Capture the cell that displays the provided text and extract its [X, Y] central coordinate. 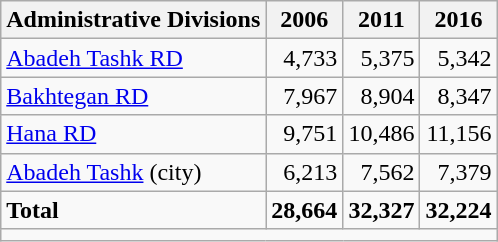
2016 [458, 20]
9,751 [304, 134]
8,347 [458, 96]
Abadeh Tashk RD [134, 58]
4,733 [304, 58]
7,379 [458, 172]
7,562 [382, 172]
32,327 [382, 210]
5,342 [458, 58]
Abadeh Tashk (city) [134, 172]
Bakhtegan RD [134, 96]
2006 [304, 20]
7,967 [304, 96]
2011 [382, 20]
10,486 [382, 134]
11,156 [458, 134]
32,224 [458, 210]
28,664 [304, 210]
Total [134, 210]
8,904 [382, 96]
Hana RD [134, 134]
Administrative Divisions [134, 20]
5,375 [382, 58]
6,213 [304, 172]
